Extract the (X, Y) coordinate from the center of the cell holding the provided text.  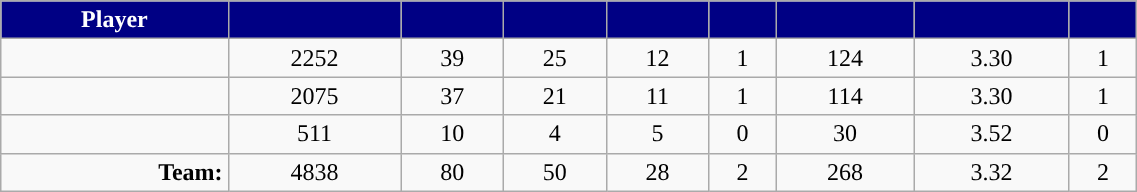
80 (452, 172)
10 (452, 134)
37 (452, 96)
39 (452, 58)
5 (658, 134)
2252 (314, 58)
Player (114, 20)
3.32 (992, 172)
28 (658, 172)
30 (845, 134)
Team: (114, 172)
21 (556, 96)
11 (658, 96)
114 (845, 96)
511 (314, 134)
3.52 (992, 134)
2075 (314, 96)
50 (556, 172)
4838 (314, 172)
25 (556, 58)
124 (845, 58)
12 (658, 58)
268 (845, 172)
4 (556, 134)
